Capture the cell that displays the provided text and extract its [x, y] central coordinate. 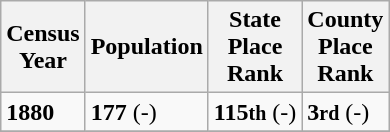
177 (-) [146, 112]
CountyPlaceRank [346, 47]
CensusYear [43, 47]
1880 [43, 112]
StatePlaceRank [255, 47]
115th (-) [255, 112]
3rd (-) [346, 112]
Population [146, 47]
